Provide the (x, y) coordinate of the cell's center where the given text is located.  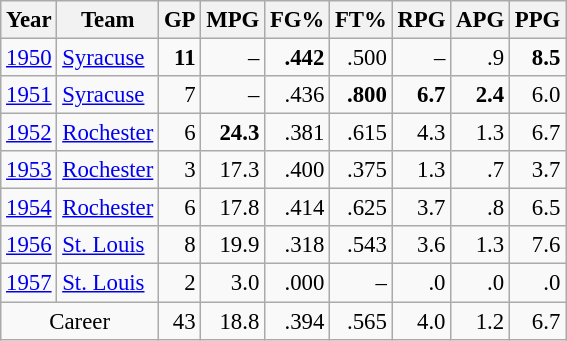
.000 (298, 283)
1950 (29, 58)
18.8 (233, 321)
4.0 (422, 321)
3.6 (422, 245)
3.0 (233, 283)
APG (480, 20)
24.3 (233, 133)
.7 (480, 170)
FT% (362, 20)
.8 (480, 208)
GP (180, 20)
.442 (298, 58)
6.0 (537, 95)
.500 (362, 58)
7 (180, 95)
6.5 (537, 208)
1956 (29, 245)
.436 (298, 95)
17.3 (233, 170)
2.4 (480, 95)
19.9 (233, 245)
17.8 (233, 208)
8.5 (537, 58)
Career (80, 321)
7.6 (537, 245)
.625 (362, 208)
.414 (298, 208)
.565 (362, 321)
.400 (298, 170)
RPG (422, 20)
3 (180, 170)
1954 (29, 208)
4.3 (422, 133)
1952 (29, 133)
1.2 (480, 321)
.318 (298, 245)
43 (180, 321)
Team (108, 20)
.800 (362, 95)
Year (29, 20)
.394 (298, 321)
1953 (29, 170)
8 (180, 245)
.381 (298, 133)
1957 (29, 283)
1951 (29, 95)
.375 (362, 170)
.9 (480, 58)
FG% (298, 20)
MPG (233, 20)
.615 (362, 133)
2 (180, 283)
11 (180, 58)
PPG (537, 20)
.543 (362, 245)
